Scan for the cell matching the given text and deliver its [X, Y] coordinate at center. 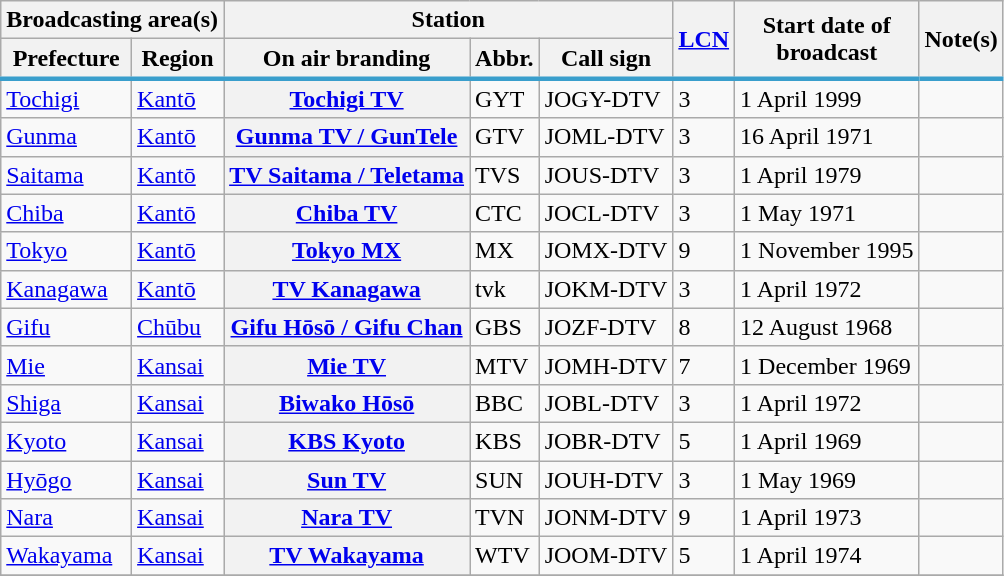
JOBL-DTV [606, 403]
Gunma TV / GunTele [347, 137]
GBS [505, 327]
tvk [505, 289]
12 August 1968 [827, 327]
LCN [704, 40]
1 November 1995 [827, 251]
1 December 1969 [827, 365]
Start date ofbroadcast [827, 40]
JOBR-DTV [606, 441]
KBS Kyoto [347, 441]
TV Saitama / Teletama [347, 175]
JOOM-DTV [606, 556]
Hyōgo [66, 479]
Abbr. [505, 59]
Wakayama [66, 556]
TV Wakayama [347, 556]
Kanagawa [66, 289]
JOMX-DTV [606, 251]
JOKM-DTV [606, 289]
7 [704, 365]
GTV [505, 137]
Note(s) [961, 40]
Saitama [66, 175]
Tokyo MX [347, 251]
TV Kanagawa [347, 289]
JOML-DTV [606, 137]
Prefecture [66, 59]
TVN [505, 518]
JONM-DTV [606, 518]
1 April 1974 [827, 556]
Chiba [66, 213]
TVS [505, 175]
Tochigi TV [347, 98]
JOZF-DTV [606, 327]
Call sign [606, 59]
1 April 1999 [827, 98]
JOUS-DTV [606, 175]
1 April 1969 [827, 441]
Gunma [66, 137]
Gifu [66, 327]
Tochigi [66, 98]
1 April 1973 [827, 518]
JOMH-DTV [606, 365]
Gifu Hōsō / Gifu Chan [347, 327]
BBC [505, 403]
Tokyo [66, 251]
Chiba TV [347, 213]
1 May 1969 [827, 479]
On air branding [347, 59]
KBS [505, 441]
CTC [505, 213]
Nara [66, 518]
Shiga [66, 403]
GYT [505, 98]
16 April 1971 [827, 137]
Mie TV [347, 365]
JOUH-DTV [606, 479]
8 [704, 327]
1 May 1971 [827, 213]
MTV [505, 365]
Mie [66, 365]
JOCL-DTV [606, 213]
Kyoto [66, 441]
WTV [505, 556]
Station [448, 20]
JOGY-DTV [606, 98]
Biwako Hōsō [347, 403]
Sun TV [347, 479]
Broadcasting area(s) [112, 20]
SUN [505, 479]
Nara TV [347, 518]
Chūbu [178, 327]
Region [178, 59]
1 April 1979 [827, 175]
MX [505, 251]
